Extract the [X, Y] coordinate from the center of the cell holding the provided text.  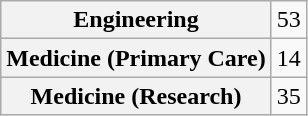
Medicine (Primary Care) [136, 58]
53 [288, 20]
Engineering [136, 20]
14 [288, 58]
35 [288, 96]
Medicine (Research) [136, 96]
